Provide the (X, Y) coordinate of the cell's center where the given text is located.  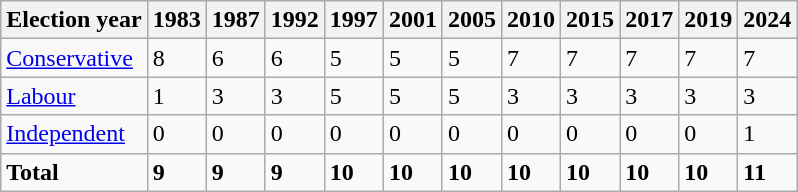
Total (74, 172)
2001 (412, 20)
Labour (74, 96)
2005 (472, 20)
2024 (768, 20)
2010 (530, 20)
2017 (650, 20)
Independent (74, 134)
11 (768, 172)
Conservative (74, 58)
1983 (176, 20)
8 (176, 58)
2019 (708, 20)
1987 (236, 20)
1992 (294, 20)
2015 (590, 20)
1997 (354, 20)
Election year (74, 20)
